Return the [x, y] coordinate for the center point of the cell that contains the specified text.  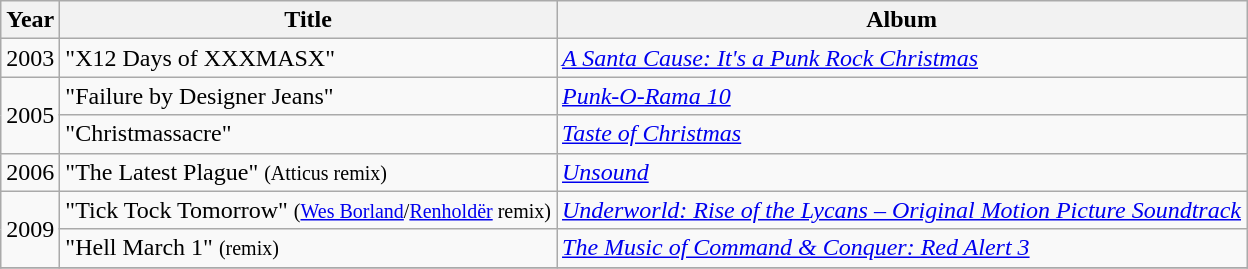
Unsound [901, 172]
"Christmassacre" [308, 134]
Title [308, 20]
Year [30, 20]
"Hell March 1" (remix) [308, 248]
2009 [30, 229]
"X12 Days of XXXMASX" [308, 58]
Album [901, 20]
"The Latest Plague" (Atticus remix) [308, 172]
A Santa Cause: It's a Punk Rock Christmas [901, 58]
"Tick Tock Tomorrow" (Wes Borland/Renholdër remix) [308, 210]
Taste of Christmas [901, 134]
"Failure by Designer Jeans" [308, 96]
Punk-O-Rama 10 [901, 96]
2005 [30, 115]
Underworld: Rise of the Lycans – Original Motion Picture Soundtrack [901, 210]
The Music of Command & Conquer: Red Alert 3 [901, 248]
2006 [30, 172]
2003 [30, 58]
